Determine the [X, Y] coordinate at the center of the cell enclosing the given text.  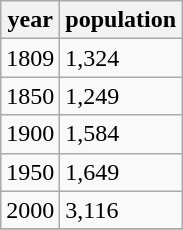
1,584 [121, 134]
1,649 [121, 172]
1809 [30, 58]
1850 [30, 96]
1950 [30, 172]
1,324 [121, 58]
1900 [30, 134]
1,249 [121, 96]
population [121, 20]
year [30, 20]
3,116 [121, 210]
2000 [30, 210]
